Determine the [x, y] coordinate at the center of the cell enclosing the given text.  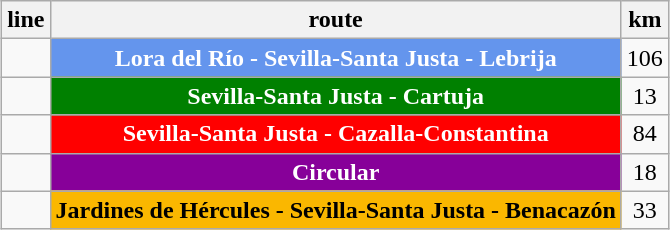
route [336, 20]
18 [644, 172]
Sevilla-Santa Justa - Cazalla-Constantina [336, 134]
line [26, 20]
84 [644, 134]
13 [644, 96]
Jardines de Hércules - Sevilla-Santa Justa - Benacazón [336, 210]
Lora del Río - Sevilla-Santa Justa - Lebrija [336, 58]
Circular [336, 172]
Sevilla-Santa Justa - Cartuja [336, 96]
km [644, 20]
33 [644, 210]
106 [644, 58]
